Locate the cell with the specified text and output its (X, Y) center coordinate. 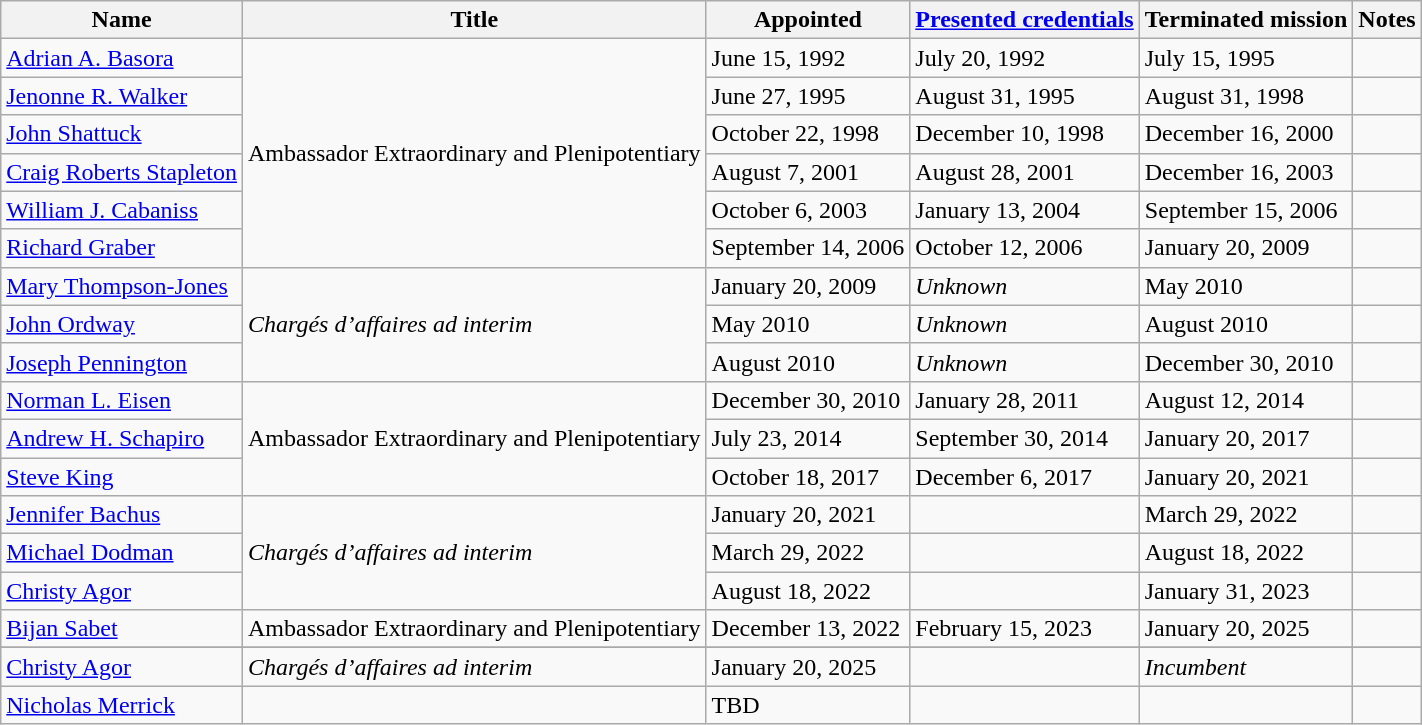
Craig Roberts Stapleton (122, 172)
Joseph Pennington (122, 362)
December 16, 2000 (1246, 134)
July 23, 2014 (808, 438)
Andrew H. Schapiro (122, 438)
July 15, 1995 (1246, 58)
Appointed (808, 20)
Mary Thompson-Jones (122, 286)
September 30, 2014 (1024, 438)
January 20, 2017 (1246, 438)
Jennifer Bachus (122, 515)
January 28, 2011 (1024, 400)
Adrian A. Basora (122, 58)
John Shattuck (122, 134)
Notes (1387, 20)
Michael Dodman (122, 553)
January 13, 2004 (1024, 210)
August 28, 2001 (1024, 172)
June 27, 1995 (808, 96)
June 15, 1992 (808, 58)
Incumbent (1246, 667)
October 6, 2003 (808, 210)
August 31, 1995 (1024, 96)
December 10, 1998 (1024, 134)
Presented credentials (1024, 20)
Name (122, 20)
Norman L. Eisen (122, 400)
December 13, 2022 (808, 629)
February 15, 2023 (1024, 629)
Richard Graber (122, 248)
December 6, 2017 (1024, 477)
Steve King (122, 477)
September 15, 2006 (1246, 210)
John Ordway (122, 324)
Bijan Sabet (122, 629)
July 20, 1992 (1024, 58)
Title (474, 20)
October 12, 2006 (1024, 248)
William J. Cabaniss (122, 210)
August 12, 2014 (1246, 400)
September 14, 2006 (808, 248)
October 18, 2017 (808, 477)
Jenonne R. Walker (122, 96)
August 31, 1998 (1246, 96)
TBD (808, 705)
January 31, 2023 (1246, 591)
October 22, 1998 (808, 134)
August 7, 2001 (808, 172)
Nicholas Merrick (122, 705)
Terminated mission (1246, 20)
December 16, 2003 (1246, 172)
